Extract the [x, y] coordinate from the center of the cell holding the provided text.  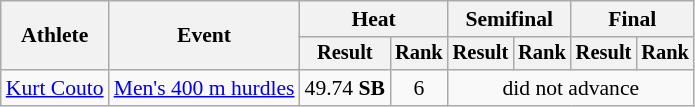
Event [204, 36]
did not advance [571, 88]
Heat [374, 19]
Semifinal [510, 19]
Athlete [55, 36]
Men's 400 m hurdles [204, 88]
Kurt Couto [55, 88]
Final [632, 19]
49.74 SB [346, 88]
6 [419, 88]
